Find where the given text appears and provide that cell's center as (X, Y) coordinate. 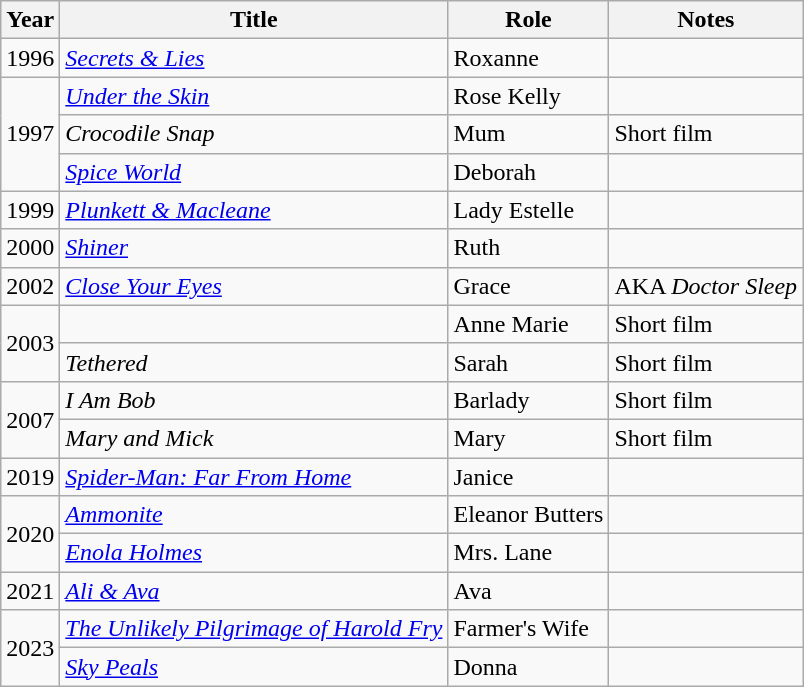
The Unlikely Pilgrimage of Harold Fry (254, 629)
Janice (528, 477)
Barlady (528, 400)
Close Your Eyes (254, 286)
Spice World (254, 172)
Title (254, 20)
Deborah (528, 172)
Crocodile Snap (254, 134)
Plunkett & Macleane (254, 210)
Farmer's Wife (528, 629)
Roxanne (528, 58)
I Am Bob (254, 400)
Mary and Mick (254, 438)
Rose Kelly (528, 96)
2023 (30, 648)
Sarah (528, 362)
Anne Marie (528, 324)
2000 (30, 248)
1997 (30, 134)
Tethered (254, 362)
Donna (528, 667)
Ammonite (254, 515)
Enola Holmes (254, 553)
2019 (30, 477)
Mum (528, 134)
Grace (528, 286)
Ava (528, 591)
Ali & Ava (254, 591)
Notes (706, 20)
1999 (30, 210)
Shiner (254, 248)
Ruth (528, 248)
Role (528, 20)
2020 (30, 534)
Sky Peals (254, 667)
Mary (528, 438)
Lady Estelle (528, 210)
Mrs. Lane (528, 553)
Secrets & Lies (254, 58)
Spider-Man: Far From Home (254, 477)
2003 (30, 343)
2021 (30, 591)
2007 (30, 419)
1996 (30, 58)
2002 (30, 286)
Eleanor Butters (528, 515)
Year (30, 20)
AKA Doctor Sleep (706, 286)
Under the Skin (254, 96)
